Extract the (X, Y) coordinate from the center of the cell holding the provided text.  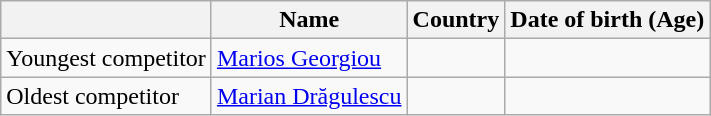
Country (456, 20)
Marian Drăgulescu (309, 96)
Youngest competitor (106, 58)
Marios Georgiou (309, 58)
Oldest competitor (106, 96)
Date of birth (Age) (608, 20)
Name (309, 20)
